Capture the cell that displays the provided text and extract its [x, y] central coordinate. 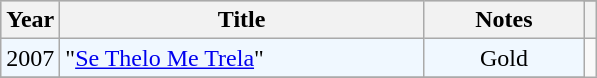
Notes [504, 20]
2007 [30, 58]
Gold [504, 58]
"Se Thelo Me Trela" [242, 58]
Year [30, 20]
Title [242, 20]
